Capture the cell that displays the provided text and extract its [x, y] central coordinate. 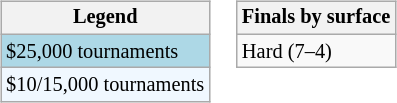
Finals by surface [316, 18]
$25,000 tournaments [105, 51]
Legend [105, 18]
Hard (7–4) [316, 51]
$10/15,000 tournaments [105, 85]
